Determine the [X, Y] coordinate at the center of the cell enclosing the given text.  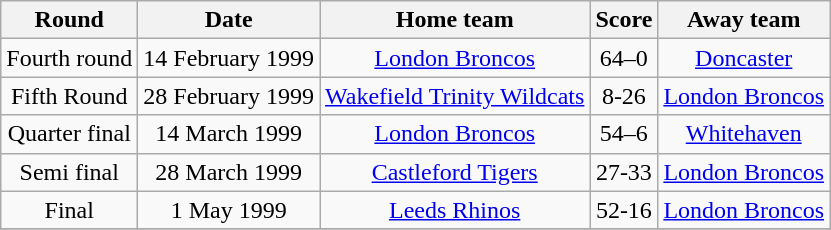
Fifth Round [70, 96]
Doncaster [744, 58]
54–6 [624, 134]
14 March 1999 [229, 134]
52-16 [624, 210]
14 February 1999 [229, 58]
27-33 [624, 172]
Semi final [70, 172]
Score [624, 20]
Date [229, 20]
Whitehaven [744, 134]
64–0 [624, 58]
28 February 1999 [229, 96]
Castleford Tigers [455, 172]
Away team [744, 20]
Wakefield Trinity Wildcats [455, 96]
Leeds Rhinos [455, 210]
Round [70, 20]
1 May 1999 [229, 210]
8-26 [624, 96]
28 March 1999 [229, 172]
Quarter final [70, 134]
Home team [455, 20]
Final [70, 210]
Fourth round [70, 58]
